Search for the cell housing the specified text and yield its (x, y) center coordinate. 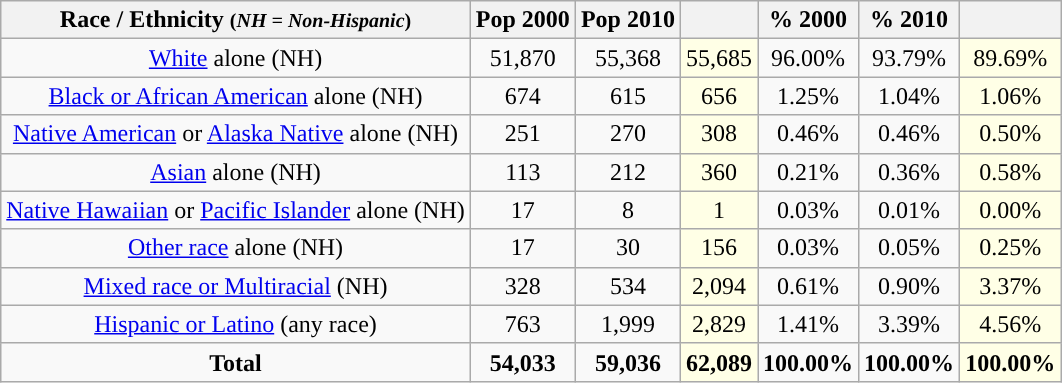
0.50% (1010, 134)
534 (628, 286)
Pop 2010 (628, 20)
2,094 (718, 286)
1.41% (808, 324)
1.06% (1010, 96)
55,685 (718, 58)
328 (522, 286)
Pop 2000 (522, 20)
360 (718, 172)
Race / Ethnicity (NH = Non-Hispanic) (236, 20)
0.21% (808, 172)
62,089 (718, 362)
763 (522, 324)
55,368 (628, 58)
93.79% (910, 58)
White alone (NH) (236, 58)
51,870 (522, 58)
Native American or Alaska Native alone (NH) (236, 134)
3.39% (910, 324)
Native Hawaiian or Pacific Islander alone (NH) (236, 210)
8 (628, 210)
308 (718, 134)
Black or African American alone (NH) (236, 96)
2,829 (718, 324)
1 (718, 210)
251 (522, 134)
4.56% (1010, 324)
Asian alone (NH) (236, 172)
0.36% (910, 172)
1.04% (910, 96)
1.25% (808, 96)
0.00% (1010, 210)
0.61% (808, 286)
30 (628, 248)
270 (628, 134)
96.00% (808, 58)
54,033 (522, 362)
615 (628, 96)
212 (628, 172)
113 (522, 172)
% 2010 (910, 20)
0.25% (1010, 248)
0.01% (910, 210)
674 (522, 96)
Mixed race or Multiracial (NH) (236, 286)
89.69% (1010, 58)
% 2000 (808, 20)
Total (236, 362)
0.90% (910, 286)
0.05% (910, 248)
1,999 (628, 324)
156 (718, 248)
3.37% (1010, 286)
Other race alone (NH) (236, 248)
656 (718, 96)
Hispanic or Latino (any race) (236, 324)
0.58% (1010, 172)
59,036 (628, 362)
